Find where the given text appears and provide that cell's center as [x, y] coordinate. 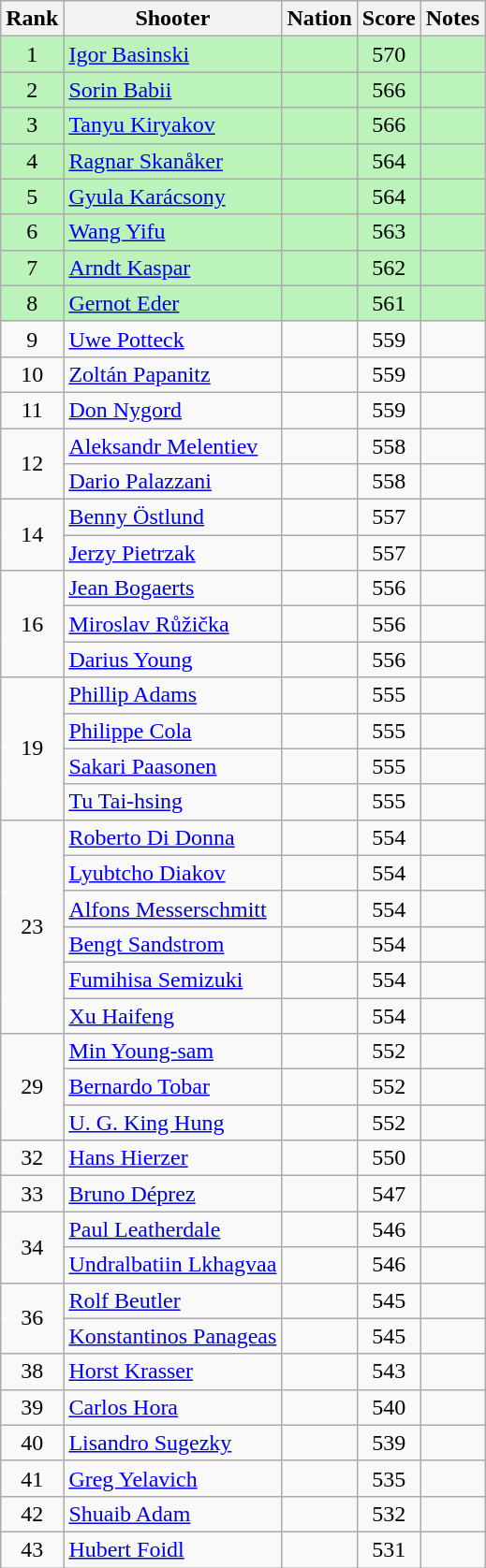
547 [389, 1194]
11 [32, 410]
40 [32, 1443]
539 [389, 1443]
41 [32, 1478]
Tu Tai-hsing [172, 802]
Ragnar Skanåker [172, 161]
34 [32, 1247]
Xu Haifeng [172, 1015]
Bruno Déprez [172, 1194]
23 [32, 926]
Sorin Babii [172, 90]
19 [32, 748]
Aleksandr Melentiev [172, 446]
42 [32, 1514]
12 [32, 464]
4 [32, 161]
2 [32, 90]
Uwe Potteck [172, 339]
Undralbatiin Lkhagvaa [172, 1265]
563 [389, 232]
6 [32, 232]
U. G. King Hung [172, 1123]
Bengt Sandstrom [172, 944]
9 [32, 339]
Alfons Messerschmitt [172, 908]
Darius Young [172, 660]
16 [32, 624]
Phillip Adams [172, 695]
5 [32, 196]
Hans Hierzer [172, 1158]
Sakari Paasonen [172, 766]
Notes [452, 19]
29 [32, 1087]
Greg Yelavich [172, 1478]
36 [32, 1318]
570 [389, 54]
Horst Krasser [172, 1372]
43 [32, 1549]
10 [32, 374]
7 [32, 268]
Tanyu Kiryakov [172, 125]
Philippe Cola [172, 731]
535 [389, 1478]
3 [32, 125]
Jerzy Pietrzak [172, 553]
Shuaib Adam [172, 1514]
Roberto Di Donna [172, 837]
562 [389, 268]
Rank [32, 19]
Arndt Kaspar [172, 268]
Shooter [172, 19]
Jean Bogaerts [172, 588]
Hubert Foidl [172, 1549]
Nation [319, 19]
Bernardo Tobar [172, 1087]
Miroslav Růžička [172, 624]
39 [32, 1407]
14 [32, 535]
Gernot Eder [172, 303]
Benny Östlund [172, 517]
Konstantinos Panageas [172, 1336]
Paul Leatherdale [172, 1229]
Zoltán Papanitz [172, 374]
Gyula Karácsony [172, 196]
561 [389, 303]
Dario Palazzani [172, 482]
Lisandro Sugezky [172, 1443]
550 [389, 1158]
Rolf Beutler [172, 1300]
Igor Basinski [172, 54]
540 [389, 1407]
Don Nygord [172, 410]
531 [389, 1549]
Min Young-sam [172, 1052]
Carlos Hora [172, 1407]
Wang Yifu [172, 232]
543 [389, 1372]
33 [32, 1194]
532 [389, 1514]
1 [32, 54]
8 [32, 303]
38 [32, 1372]
Score [389, 19]
Fumihisa Semizuki [172, 980]
Lyubtcho Diakov [172, 873]
32 [32, 1158]
